Pinpoint the cell where the given text exists, returning its [X, Y] midpoint coordinate. 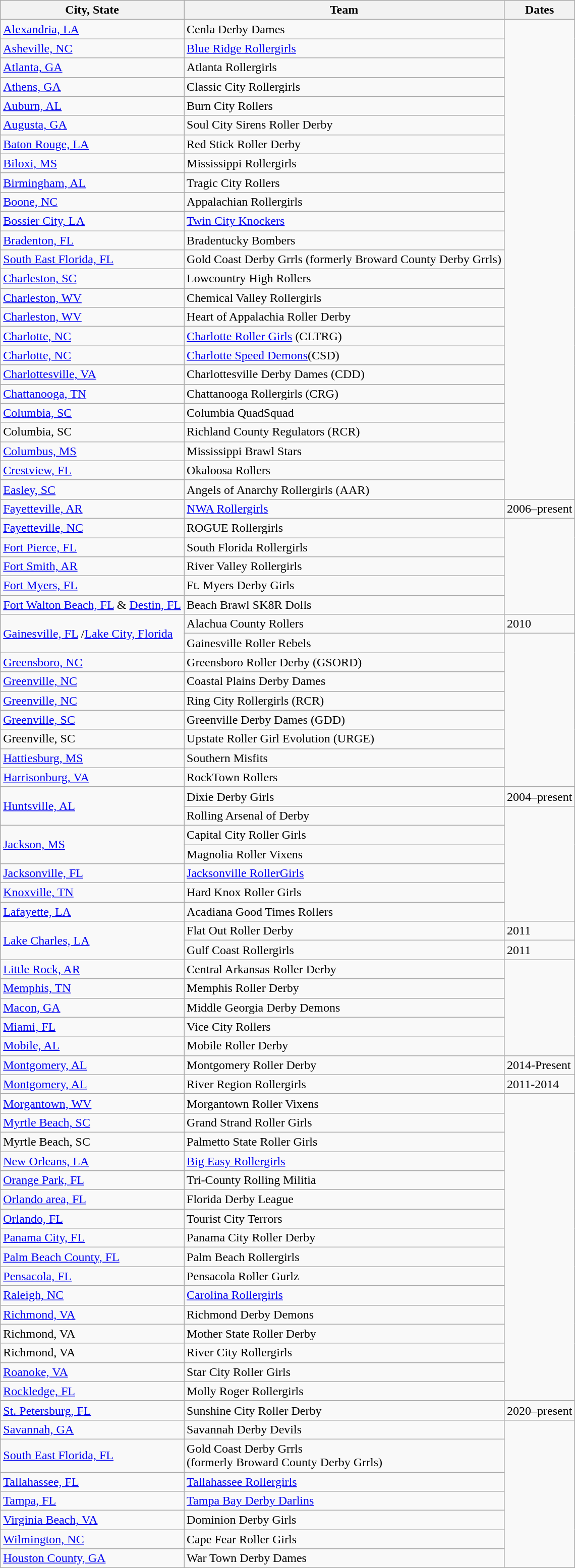
Fayetteville, AR [92, 509]
Bradenton, FL [92, 240]
Mobile Roller Derby [344, 1046]
Knoxville, TN [92, 893]
Capital City Roller Girls [344, 835]
Bradentucky Bombers [344, 240]
Baton Rouge, LA [92, 144]
Fort Smith, AR [92, 567]
2004–present [539, 796]
Crestview, FL [92, 470]
Mississippi Brawl Stars [344, 451]
Huntsville, AL [92, 806]
Gulf Coast Rollergirls [344, 950]
Tallahassee, FL [92, 1481]
Star City Roller Girls [344, 1372]
Orange Park, FL [92, 1180]
Mobile, AL [92, 1046]
River Valley Rollergirls [344, 567]
South Florida Rollergirls [344, 547]
Carolina Rollergirls [344, 1295]
Asheville, NC [92, 48]
Boone, NC [92, 202]
Savannah, GA [92, 1429]
Atlanta Rollergirls [344, 68]
Palm Beach Rollergirls [344, 1257]
Big Easy Rollergirls [344, 1161]
2011-2014 [539, 1084]
River City Rollergirls [344, 1353]
Palm Beach County, FL [92, 1257]
Central Arkansas Roller Derby [344, 969]
Lafayette, LA [92, 912]
Upstate Roller Girl Evolution (URGE) [344, 739]
Easley, SC [92, 489]
Tourist City Terrors [344, 1219]
Richmond Derby Demons [344, 1314]
Auburn, AL [92, 106]
Chattanooga Rollergirls (CRG) [344, 394]
Richland County Regulators (RCR) [344, 432]
Ring City Rollergirls (RCR) [344, 701]
Raleigh, NC [92, 1295]
Blue Ridge Rollergirls [344, 48]
Lowcountry High Rollers [344, 279]
Savannah Derby Devils [344, 1429]
River Region Rollergirls [344, 1084]
Montgomery Roller Derby [344, 1065]
Athens, GA [92, 87]
Hard Knox Roller Girls [344, 893]
Middle Georgia Derby Demons [344, 1008]
Jackson, MS [92, 844]
Charlotte Speed Demons(CSD) [344, 355]
Houston County, GA [92, 1558]
Augusta, GA [92, 125]
Molly Roger Rollergirls [344, 1391]
Alexandria, LA [92, 29]
Team [344, 10]
Beach Brawl SK8R Dolls [344, 605]
Atlanta, GA [92, 68]
Tampa, FL [92, 1501]
Jacksonville, FL [92, 873]
RockTown Rollers [344, 777]
Little Rock, AR [92, 969]
Gainesville Roller Rebels [344, 643]
Tallahassee Rollergirls [344, 1481]
Red Stick Roller Derby [344, 144]
Chemical Valley Rollergirls [344, 298]
Angels of Anarchy Rollergirls (AAR) [344, 489]
Alachua County Rollers [344, 624]
Burn City Rollers [344, 106]
Greensboro, NC [92, 662]
Gainesville, FL /Lake City, Florida [92, 634]
Mississippi Rollergirls [344, 163]
2010 [539, 624]
City, State [92, 10]
Charlotte Roller Girls (CLTRG) [344, 336]
Miami, FL [92, 1027]
NWA Rollergirls [344, 509]
Vice City Rollers [344, 1027]
Macon, GA [92, 1008]
Florida Derby League [344, 1200]
Appalachian Rollergirls [344, 202]
Flat Out Roller Derby [344, 931]
Panama City Roller Derby [344, 1238]
Magnolia Roller Vixens [344, 854]
Bossier City, LA [92, 221]
Wilmington, NC [92, 1539]
Palmetto State Roller Girls [344, 1142]
Pensacola, FL [92, 1276]
Lake Charles, LA [92, 940]
Cape Fear Roller Girls [344, 1539]
Harrisonburg, VA [92, 777]
Tampa Bay Derby Darlins [344, 1501]
Classic City Rollergirls [344, 87]
Coastal Plains Derby Dames [344, 681]
Morgantown, WV [92, 1103]
St. Petersburg, FL [92, 1410]
Pensacola Roller Gurlz [344, 1276]
Twin City Knockers [344, 221]
ROGUE Rollergirls [344, 528]
New Orleans, LA [92, 1161]
Greensboro Roller Derby (GSORD) [344, 662]
Fayetteville, NC [92, 528]
Fort Pierce, FL [92, 547]
Birmingham, AL [92, 182]
2020–present [539, 1410]
Morgantown Roller Vixens [344, 1103]
Greenville Derby Dames (GDD) [344, 720]
Roanoke, VA [92, 1372]
Tragic City Rollers [344, 182]
Fort Myers, FL [92, 586]
2006–present [539, 509]
Mother State Roller Derby [344, 1334]
Charlottesville, VA [92, 374]
Charleston, SC [92, 279]
War Town Derby Dames [344, 1558]
Charlottesville Derby Dames (CDD) [344, 374]
Virginia Beach, VA [92, 1520]
Dixie Derby Girls [344, 796]
Memphis Roller Derby [344, 988]
Memphis, TN [92, 988]
Okaloosa Rollers [344, 470]
Panama City, FL [92, 1238]
Dates [539, 10]
Tri-County Rolling Militia [344, 1180]
Rolling Arsenal of Derby [344, 816]
Cenla Derby Dames [344, 29]
Hattiesburg, MS [92, 758]
Orlando area, FL [92, 1200]
Acadiana Good Times Rollers [344, 912]
Chattanooga, TN [92, 394]
Soul City Sirens Roller Derby [344, 125]
Columbia QuadSquad [344, 413]
Grand Strand Roller Girls [344, 1122]
Biloxi, MS [92, 163]
Sunshine City Roller Derby [344, 1410]
Jacksonville RollerGirls [344, 873]
Ft. Myers Derby Girls [344, 586]
2014-Present [539, 1065]
Dominion Derby Girls [344, 1520]
Orlando, FL [92, 1219]
Rockledge, FL [92, 1391]
Columbus, MS [92, 451]
Heart of Appalachia Roller Derby [344, 317]
Fort Walton Beach, FL & Destin, FL [92, 605]
Southern Misfits [344, 758]
